Provide the [x, y] coordinate of the cell's center where the given text is located.  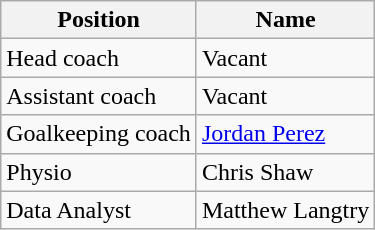
Chris Shaw [285, 172]
Matthew Langtry [285, 210]
Head coach [99, 58]
Jordan Perez [285, 134]
Data Analyst [99, 210]
Assistant coach [99, 96]
Goalkeeping coach [99, 134]
Position [99, 20]
Physio [99, 172]
Name [285, 20]
